Extract the [X, Y] coordinate from the center of the cell holding the provided text.  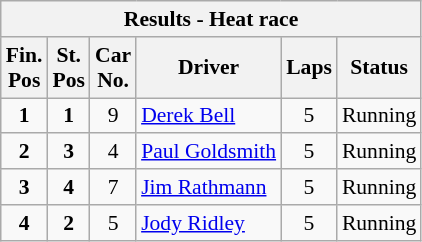
St.Pos [68, 68]
Derek Bell [208, 116]
Paul Goldsmith [208, 152]
Status [379, 68]
Fin.Pos [24, 68]
7 [113, 187]
Jim Rathmann [208, 187]
Driver [208, 68]
Laps [309, 68]
Results - Heat race [212, 19]
CarNo. [113, 68]
9 [113, 116]
Jody Ridley [208, 223]
